Identify which cell holds the provided text, then report its [x, y] central coordinate. 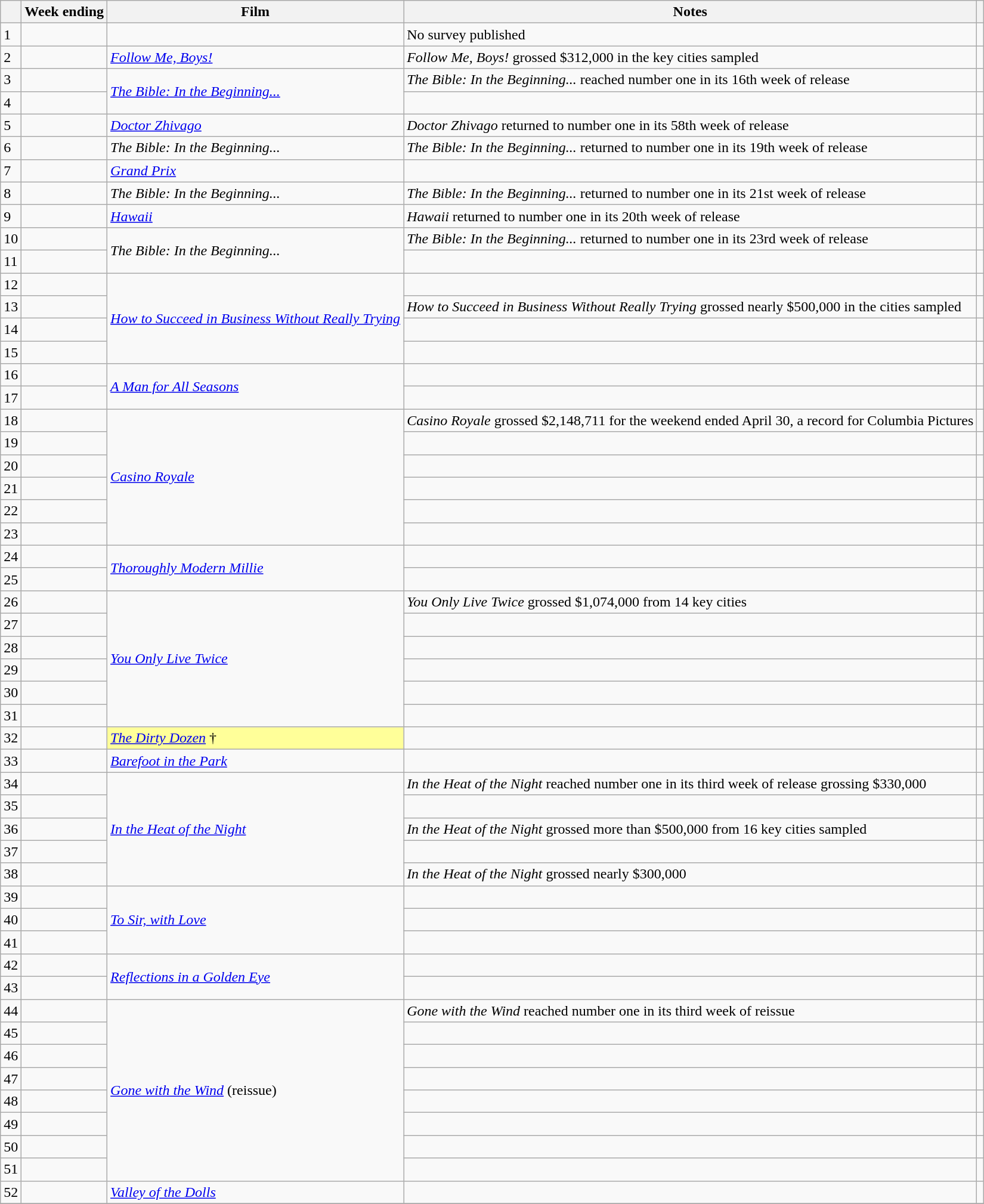
5 [11, 125]
Thoroughly Modern Millie [255, 568]
Week ending [64, 12]
36 [11, 829]
To Sir, with Love [255, 920]
39 [11, 897]
Gone with the Wind (reissue) [255, 1090]
51 [11, 1169]
In the Heat of the Night [255, 829]
18 [11, 420]
The Bible: In the Beginning... returned to number one in its 19th week of release [691, 148]
38 [11, 874]
34 [11, 784]
49 [11, 1124]
48 [11, 1101]
Grand Prix [255, 171]
20 [11, 466]
4 [11, 103]
26 [11, 602]
Barefoot in the Park [255, 761]
In the Heat of the Night reached number one in its third week of release grossing $330,000 [691, 784]
16 [11, 375]
Follow Me, Boys! grossed $312,000 in the key cities sampled [691, 57]
42 [11, 965]
1 [11, 35]
35 [11, 806]
40 [11, 920]
Casino Royale [255, 477]
9 [11, 216]
8 [11, 193]
Doctor Zhivago [255, 125]
The Bible: In the Beginning... returned to number one in its 21st week of release [691, 193]
Hawaii returned to number one in its 20th week of release [691, 216]
No survey published [691, 35]
30 [11, 693]
Hawaii [255, 216]
29 [11, 670]
Notes [691, 12]
14 [11, 330]
52 [11, 1192]
The Bible: In the Beginning... reached number one in its 16th week of release [691, 80]
6 [11, 148]
12 [11, 284]
Valley of the Dolls [255, 1192]
41 [11, 942]
Reflections in a Golden Eye [255, 976]
You Only Live Twice [255, 658]
32 [11, 738]
15 [11, 352]
You Only Live Twice grossed $1,074,000 from 14 key cities [691, 602]
The Bible: In the Beginning... returned to number one in its 23rd week of release [691, 239]
The Dirty Dozen † [255, 738]
19 [11, 443]
23 [11, 534]
7 [11, 171]
31 [11, 716]
How to Succeed in Business Without Really Trying [255, 318]
17 [11, 398]
37 [11, 852]
A Man for All Seasons [255, 386]
Film [255, 12]
Doctor Zhivago returned to number one in its 58th week of release [691, 125]
43 [11, 988]
45 [11, 1033]
In the Heat of the Night grossed more than $500,000 from 16 key cities sampled [691, 829]
Follow Me, Boys! [255, 57]
46 [11, 1056]
47 [11, 1079]
21 [11, 488]
11 [11, 261]
10 [11, 239]
27 [11, 624]
Casino Royale grossed $2,148,711 for the weekend ended April 30, a record for Columbia Pictures [691, 420]
13 [11, 307]
How to Succeed in Business Without Really Trying grossed nearly $500,000 in the cities sampled [691, 307]
Gone with the Wind reached number one in its third week of reissue [691, 1011]
25 [11, 579]
33 [11, 761]
In the Heat of the Night grossed nearly $300,000 [691, 874]
2 [11, 57]
24 [11, 556]
44 [11, 1011]
50 [11, 1147]
28 [11, 647]
3 [11, 80]
22 [11, 511]
